Detect which cell encompasses the target text, then output its [x, y] center coordinate. 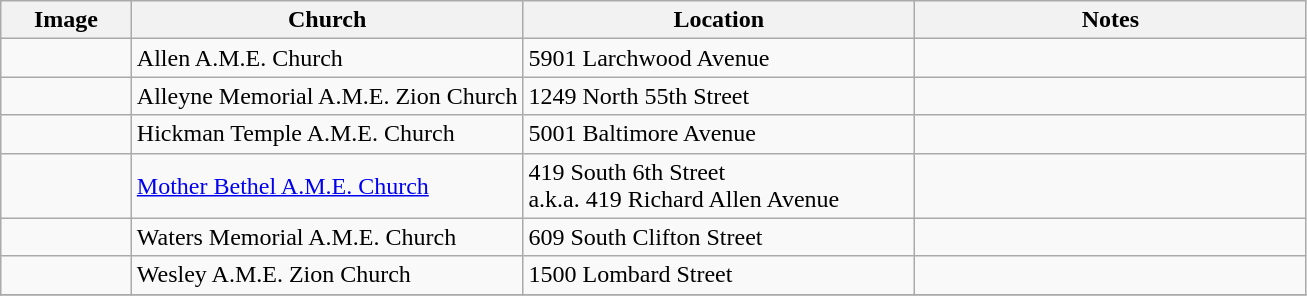
Allen A.M.E. Church [327, 58]
Alleyne Memorial A.M.E. Zion Church [327, 96]
Wesley A.M.E. Zion Church [327, 275]
1500 Lombard Street [719, 275]
Location [719, 20]
1249 North 55th Street [719, 96]
5001 Baltimore Avenue [719, 134]
609 South Clifton Street [719, 237]
Church [327, 20]
Image [66, 20]
Notes [1111, 20]
Waters Memorial A.M.E. Church [327, 237]
5901 Larchwood Avenue [719, 58]
Mother Bethel A.M.E. Church [327, 186]
419 South 6th Streeta.k.a. 419 Richard Allen Avenue [719, 186]
Hickman Temple A.M.E. Church [327, 134]
